Determine the (x, y) coordinate at the center of the cell enclosing the given text.  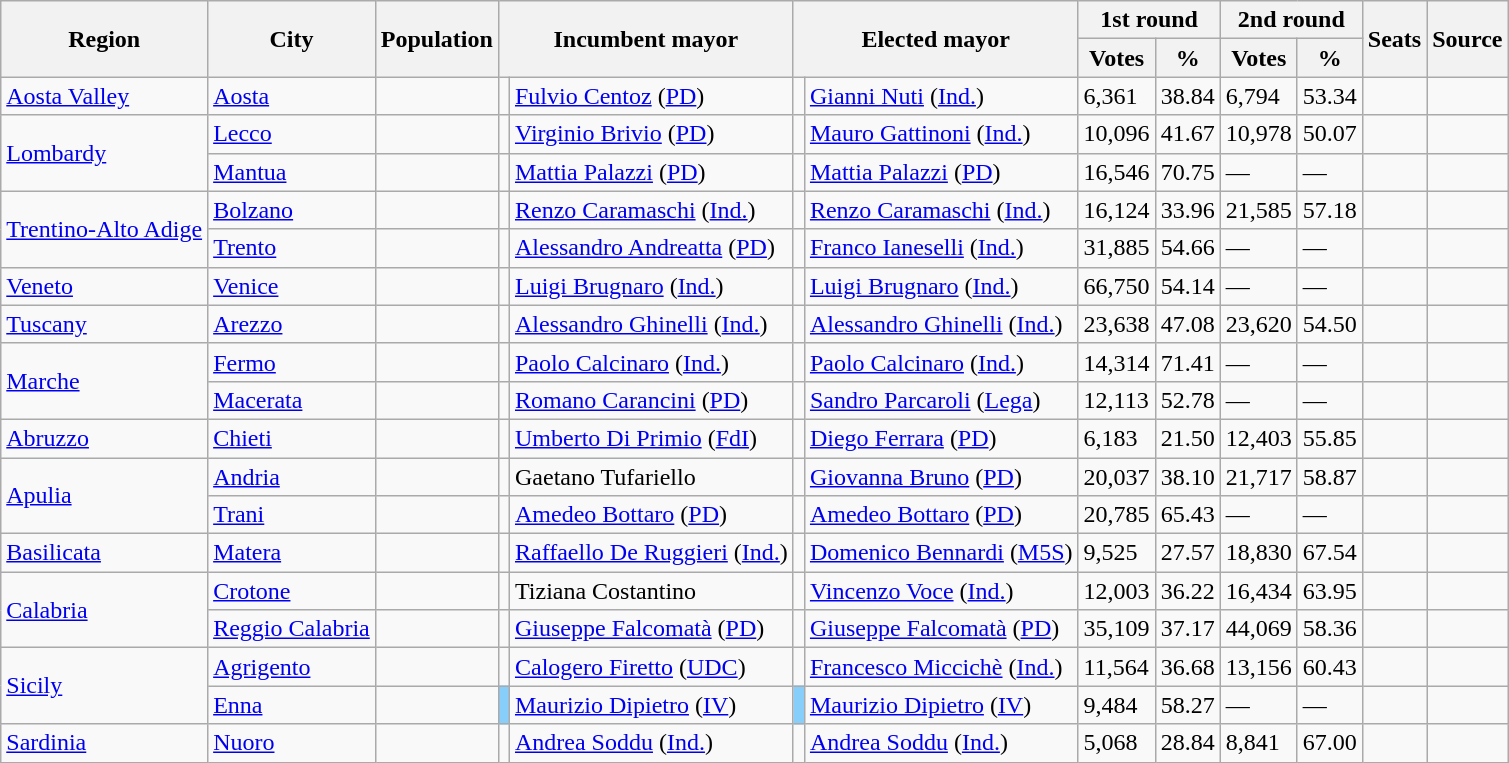
Lombardy (104, 153)
Calogero Firetto (UDC) (651, 667)
Fermo (292, 362)
Aosta Valley (104, 96)
58.27 (1188, 705)
23,638 (1116, 324)
70.75 (1188, 172)
Crotone (292, 591)
Tuscany (104, 324)
71.41 (1188, 362)
Apulia (104, 496)
6,361 (1116, 96)
9,484 (1116, 705)
Gianni Nuti (Ind.) (941, 96)
54.66 (1188, 248)
18,830 (1258, 553)
Umberto Di Primio (FdI) (651, 438)
Aosta (292, 96)
11,564 (1116, 667)
67.54 (1330, 553)
Elected mayor (936, 39)
63.95 (1330, 591)
Region (104, 39)
58.87 (1330, 477)
Vincenzo Voce (Ind.) (941, 591)
Giovanna Bruno (PD) (941, 477)
Diego Ferrara (PD) (941, 438)
9,525 (1116, 553)
13,156 (1258, 667)
23,620 (1258, 324)
33.96 (1188, 210)
47.08 (1188, 324)
8,841 (1258, 743)
Mantua (292, 172)
Franco Ianeselli (Ind.) (941, 248)
Trani (292, 515)
Chieti (292, 438)
36.68 (1188, 667)
Reggio Calabria (292, 629)
Trentino-Alto Adige (104, 229)
6,183 (1116, 438)
16,124 (1116, 210)
Trento (292, 248)
37.17 (1188, 629)
Lecco (292, 134)
20,037 (1116, 477)
Virginio Brivio (PD) (651, 134)
Source (1468, 39)
54.14 (1188, 286)
36.22 (1188, 591)
Agrigento (292, 667)
53.34 (1330, 96)
Nuoro (292, 743)
58.36 (1330, 629)
66,750 (1116, 286)
Gaetano Tufariello (651, 477)
21.50 (1188, 438)
21,585 (1258, 210)
Domenico Bennardi (M5S) (941, 553)
Incumbent mayor (646, 39)
1st round (1149, 20)
Calabria (104, 610)
Sandro Parcaroli (Lega) (941, 400)
28.84 (1188, 743)
55.85 (1330, 438)
Venice (292, 286)
50.07 (1330, 134)
44,069 (1258, 629)
14,314 (1116, 362)
Francesco Miccichè (Ind.) (941, 667)
52.78 (1188, 400)
35,109 (1116, 629)
12,113 (1116, 400)
16,434 (1258, 591)
10,978 (1258, 134)
10,096 (1116, 134)
Fulvio Centoz (PD) (651, 96)
65.43 (1188, 515)
Basilicata (104, 553)
Marche (104, 381)
67.00 (1330, 743)
57.18 (1330, 210)
54.50 (1330, 324)
Matera (292, 553)
Arezzo (292, 324)
60.43 (1330, 667)
Andria (292, 477)
Sardinia (104, 743)
Romano Carancini (PD) (651, 400)
Veneto (104, 286)
Population (436, 39)
12,003 (1116, 591)
21,717 (1258, 477)
Macerata (292, 400)
City (292, 39)
12,403 (1258, 438)
Bolzano (292, 210)
2nd round (1291, 20)
Mauro Gattinoni (Ind.) (941, 134)
31,885 (1116, 248)
Sicily (104, 686)
38.10 (1188, 477)
38.84 (1188, 96)
27.57 (1188, 553)
Alessandro Andreatta (PD) (651, 248)
Enna (292, 705)
41.67 (1188, 134)
Raffaello De Ruggieri (Ind.) (651, 553)
20,785 (1116, 515)
Tiziana Costantino (651, 591)
Abruzzo (104, 438)
16,546 (1116, 172)
Seats (1394, 39)
6,794 (1258, 96)
5,068 (1116, 743)
